Pinpoint the cell where the given text exists, returning its [x, y] midpoint coordinate. 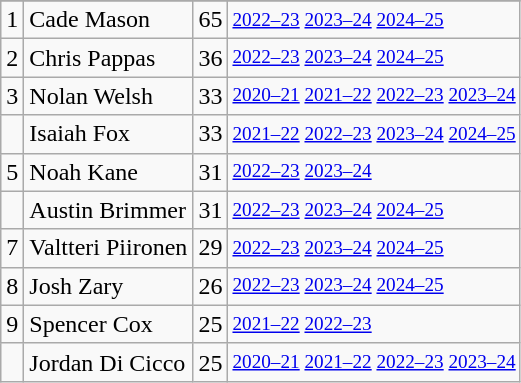
26 [210, 286]
65 [210, 20]
Cade Mason [108, 20]
29 [210, 248]
1 [12, 20]
Jordan Di Cicco [108, 362]
7 [12, 248]
2021–22 2022–23 2023–24 2024–25 [374, 134]
3 [12, 96]
Josh Zary [108, 286]
Nolan Welsh [108, 96]
36 [210, 58]
Chris Pappas [108, 58]
8 [12, 286]
Valtteri Piironen [108, 248]
Noah Kane [108, 172]
Austin Brimmer [108, 210]
9 [12, 324]
2 [12, 58]
5 [12, 172]
Isaiah Fox [108, 134]
Spencer Cox [108, 324]
2022–23 2023–24 [374, 172]
2021–22 2022–23 [374, 324]
